From the cell containing the given text, extract its center point as (X, Y) coordinate. 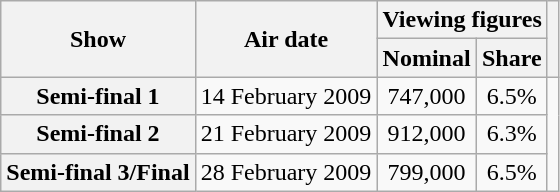
912,000 (426, 134)
Semi-final 3/Final (98, 172)
Nominal (426, 58)
Semi-final 1 (98, 96)
Show (98, 39)
747,000 (426, 96)
799,000 (426, 172)
28 February 2009 (286, 172)
Viewing figures (462, 20)
Air date (286, 39)
21 February 2009 (286, 134)
6.3% (512, 134)
14 February 2009 (286, 96)
Share (512, 58)
Semi-final 2 (98, 134)
